From the cell containing the given text, extract its center point as (x, y) coordinate. 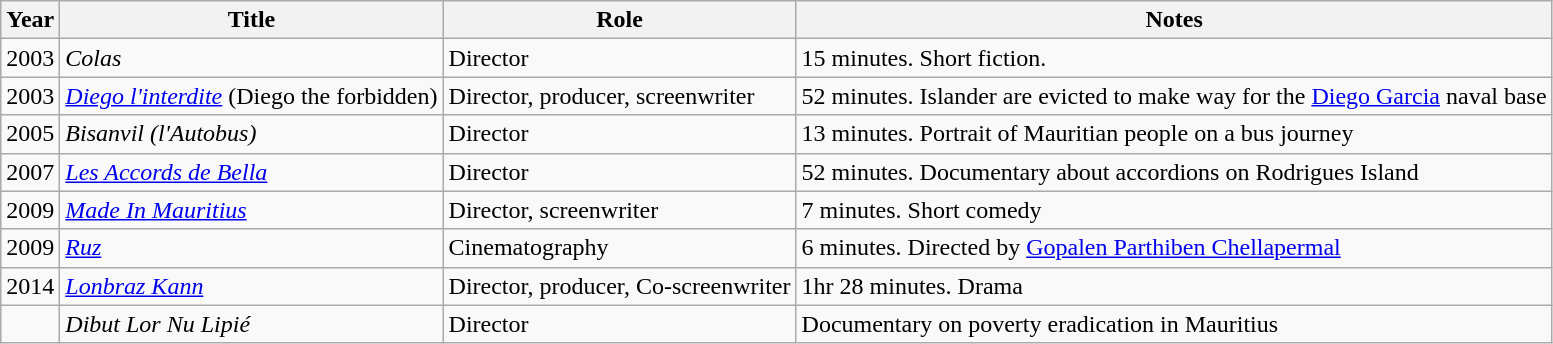
Made In Mauritius (252, 210)
2005 (30, 134)
2014 (30, 286)
Director, screenwriter (620, 210)
52 minutes. Islander are evicted to make way for the Diego Garcia naval base (1174, 96)
7 minutes. Short comedy (1174, 210)
1hr 28 minutes. Drama (1174, 286)
Notes (1174, 20)
Ruz (252, 248)
Colas (252, 58)
Director, producer, Co-screenwriter (620, 286)
15 minutes. Short fiction. (1174, 58)
Title (252, 20)
Dibut Lor Nu Lipié (252, 324)
52 minutes. Documentary about accordions on Rodrigues Island (1174, 172)
Lonbraz Kann (252, 286)
Diego l'interdite (Diego the forbidden) (252, 96)
Role (620, 20)
Year (30, 20)
Director, producer, screenwriter (620, 96)
13 minutes. Portrait of Mauritian people on a bus journey (1174, 134)
Cinematography (620, 248)
Documentary on poverty eradication in Mauritius (1174, 324)
Bisanvil (l'Autobus) (252, 134)
6 minutes. Directed by Gopalen Parthiben Chellapermal (1174, 248)
2007 (30, 172)
Les Accords de Bella (252, 172)
